Output the (x, y) coordinate of the center of the cell containing the given text.  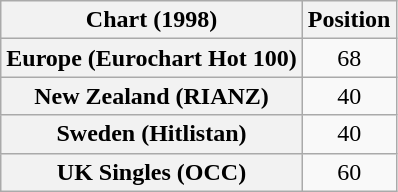
UK Singles (OCC) (152, 172)
Sweden (Hitlistan) (152, 134)
60 (349, 172)
68 (349, 58)
Europe (Eurochart Hot 100) (152, 58)
New Zealand (RIANZ) (152, 96)
Position (349, 20)
Chart (1998) (152, 20)
